Find where the given text appears and provide that cell's center as (x, y) coordinate. 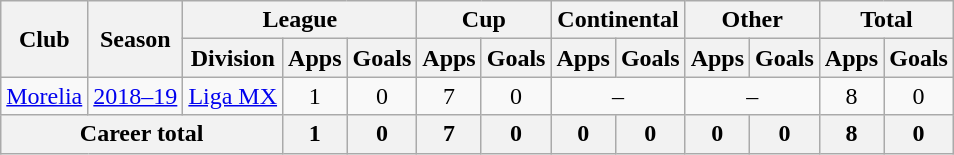
Season (136, 39)
Other (752, 20)
Career total (142, 134)
Liga MX (233, 96)
2018–19 (136, 96)
Continental (618, 20)
Club (44, 39)
Total (886, 20)
Cup (484, 20)
Morelia (44, 96)
Division (233, 58)
League (300, 20)
